Extract the [X, Y] coordinate from the center of the cell holding the provided text.  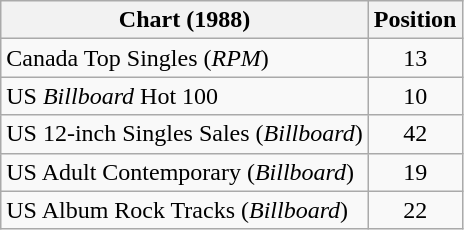
13 [415, 58]
Chart (1988) [185, 20]
42 [415, 134]
US Album Rock Tracks (Billboard) [185, 210]
US Billboard Hot 100 [185, 96]
Position [415, 20]
19 [415, 172]
Canada Top Singles (RPM) [185, 58]
22 [415, 210]
US Adult Contemporary (Billboard) [185, 172]
US 12-inch Singles Sales (Billboard) [185, 134]
10 [415, 96]
